Detect which cell encompasses the target text, then output its (X, Y) center coordinate. 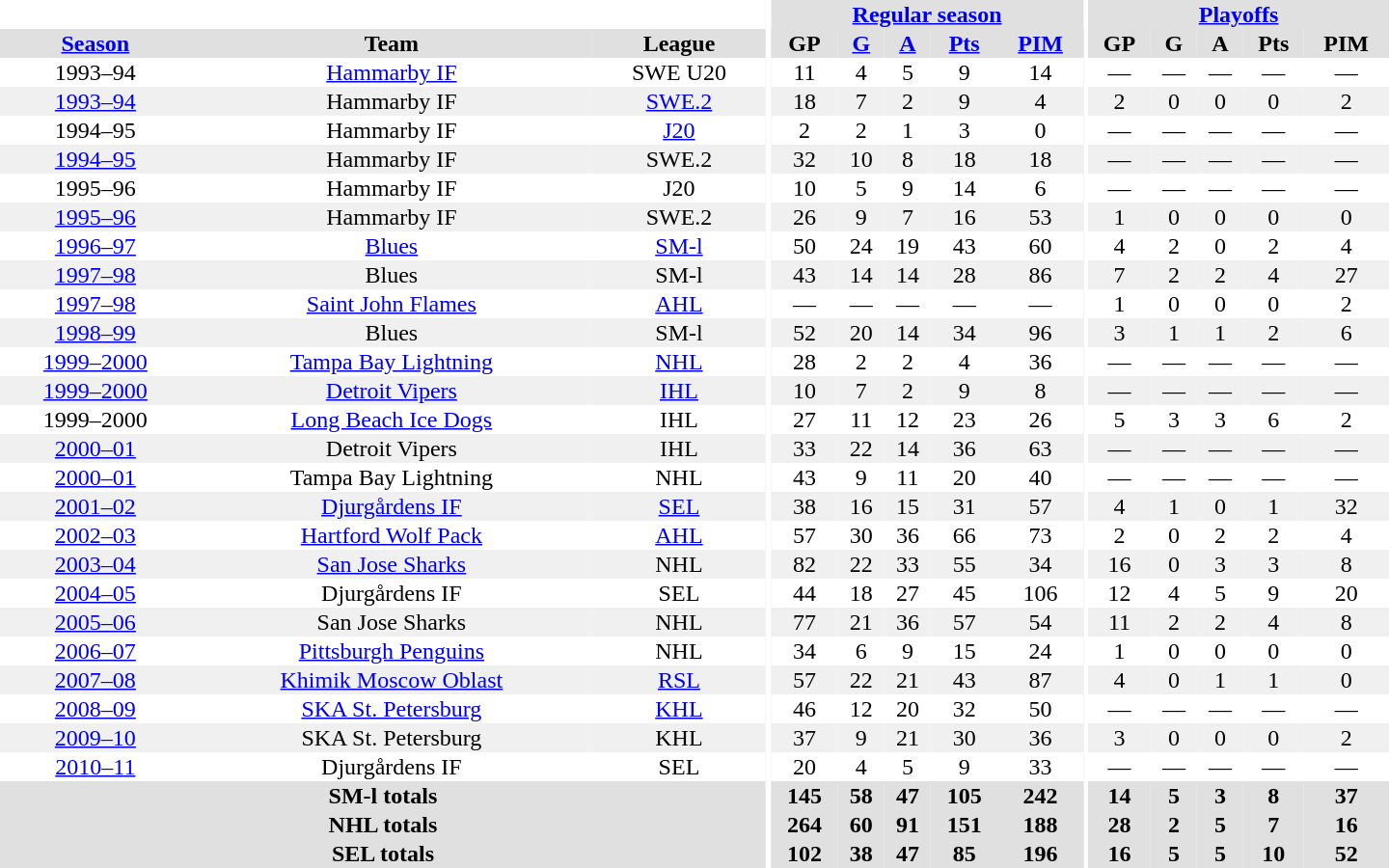
82 (804, 564)
Saint John Flames (392, 304)
188 (1040, 825)
87 (1040, 680)
2008–09 (95, 709)
66 (965, 535)
63 (1040, 448)
46 (804, 709)
85 (965, 854)
19 (908, 246)
1998–99 (95, 333)
2003–04 (95, 564)
2001–02 (95, 506)
96 (1040, 333)
58 (861, 796)
2004–05 (95, 593)
91 (908, 825)
264 (804, 825)
Playoffs (1239, 14)
45 (965, 593)
242 (1040, 796)
145 (804, 796)
106 (1040, 593)
2010–11 (95, 767)
League (679, 43)
40 (1040, 477)
151 (965, 825)
77 (804, 622)
SWE U20 (679, 72)
102 (804, 854)
23 (965, 420)
196 (1040, 854)
Pittsburgh Penguins (392, 651)
55 (965, 564)
86 (1040, 275)
Team (392, 43)
2006–07 (95, 651)
Regular season (927, 14)
2002–03 (95, 535)
31 (965, 506)
Long Beach Ice Dogs (392, 420)
1996–97 (95, 246)
2007–08 (95, 680)
2005–06 (95, 622)
SM-l totals (383, 796)
54 (1040, 622)
NHL totals (383, 825)
73 (1040, 535)
105 (965, 796)
SEL totals (383, 854)
44 (804, 593)
RSL (679, 680)
Khimik Moscow Oblast (392, 680)
Season (95, 43)
2009–10 (95, 738)
53 (1040, 217)
Hartford Wolf Pack (392, 535)
